Identify which cell holds the provided text, then report its [X, Y] central coordinate. 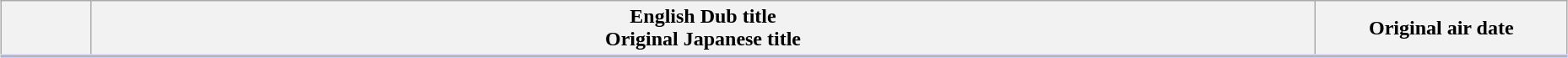
Original air date [1441, 29]
English Dub titleOriginal Japanese title [703, 29]
